Extract the [x, y] coordinate from the center of the cell holding the provided text.  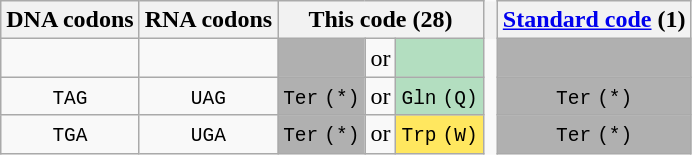
This code (28) [381, 20]
UAG [208, 96]
Trp (W) [440, 134]
UGA [208, 134]
Standard code (1) [594, 20]
DNA codons [70, 20]
TAG [70, 96]
TGA [70, 134]
RNA codons [208, 20]
Gln (Q) [440, 96]
